Return the (X, Y) coordinate for the center point of the cell that contains the specified text.  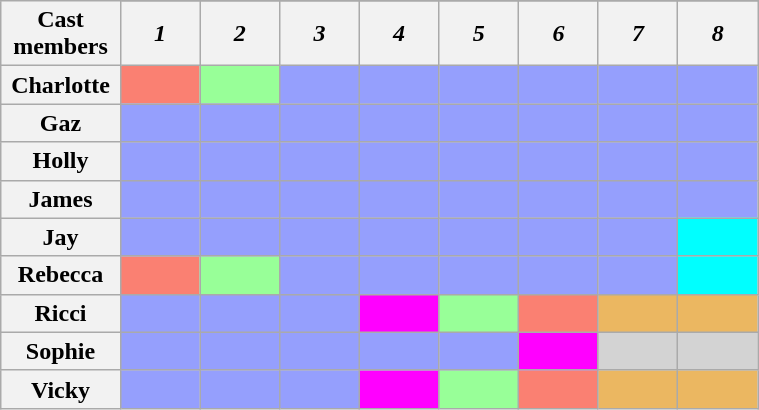
Sophie (61, 351)
Cast members (61, 34)
8 (718, 34)
2 (240, 34)
6 (559, 34)
Vicky (61, 389)
Holly (61, 161)
James (61, 199)
Gaz (61, 123)
4 (399, 34)
Charlotte (61, 85)
Rebecca (61, 275)
Ricci (61, 313)
Jay (61, 237)
1 (160, 34)
7 (638, 34)
5 (479, 34)
3 (320, 34)
